Search for the cell housing the specified text and yield its [X, Y] center coordinate. 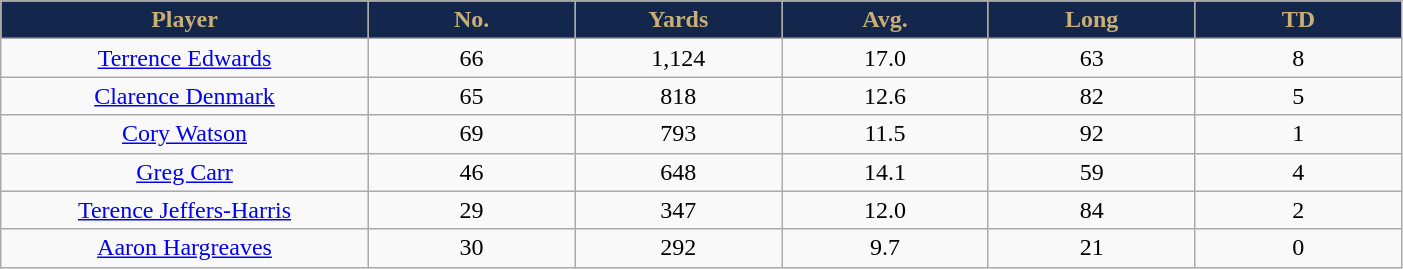
12.0 [886, 210]
Aaron Hargreaves [184, 248]
69 [472, 134]
11.5 [886, 134]
92 [1092, 134]
4 [1298, 172]
14.1 [886, 172]
9.7 [886, 248]
347 [678, 210]
17.0 [886, 58]
648 [678, 172]
Terrence Edwards [184, 58]
29 [472, 210]
Avg. [886, 20]
0 [1298, 248]
Yards [678, 20]
292 [678, 248]
12.6 [886, 96]
82 [1092, 96]
5 [1298, 96]
66 [472, 58]
8 [1298, 58]
Player [184, 20]
818 [678, 96]
30 [472, 248]
1,124 [678, 58]
2 [1298, 210]
TD [1298, 20]
84 [1092, 210]
59 [1092, 172]
63 [1092, 58]
21 [1092, 248]
Greg Carr [184, 172]
46 [472, 172]
Clarence Denmark [184, 96]
793 [678, 134]
1 [1298, 134]
Terence Jeffers-Harris [184, 210]
Long [1092, 20]
No. [472, 20]
65 [472, 96]
Cory Watson [184, 134]
